Find where the given text appears and provide that cell's center as [X, Y] coordinate. 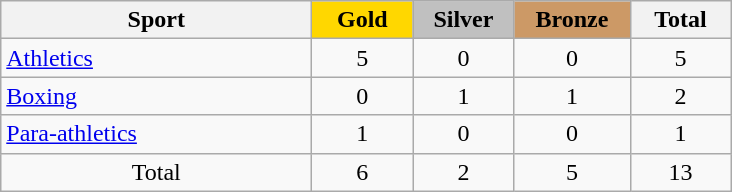
Sport [156, 20]
Gold [362, 20]
Boxing [156, 96]
Bronze [572, 20]
Para-athletics [156, 134]
6 [362, 172]
13 [680, 172]
Silver [464, 20]
Athletics [156, 58]
